Return the (X, Y) coordinate for the center point of the cell that contains the specified text.  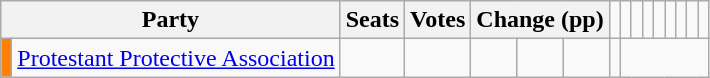
Seats (372, 20)
Party (170, 20)
Change (pp) (540, 20)
Protestant Protective Association (176, 58)
Votes (438, 20)
